Scan for the cell matching the given text and deliver its (X, Y) coordinate at center. 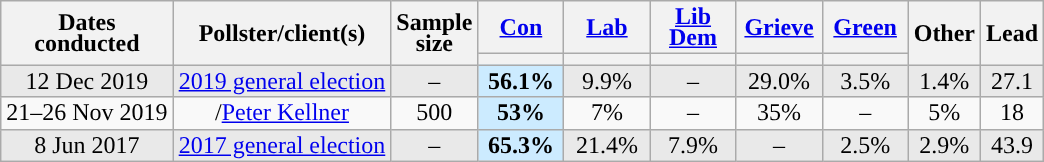
27.1 (1012, 81)
Green (865, 28)
7.9% (693, 145)
Lead (1012, 33)
Other (944, 33)
18 (1012, 113)
43.9 (1012, 145)
Pollster/client(s) (282, 33)
21.4% (607, 145)
2.5% (865, 145)
3.5% (865, 81)
Datesconducted (87, 33)
Samplesize (434, 33)
Lab (607, 28)
9.9% (607, 81)
35% (779, 113)
12 Dec 2019 (87, 81)
65.3% (521, 145)
29.0% (779, 81)
1.4% (944, 81)
500 (434, 113)
8 Jun 2017 (87, 145)
21–26 Nov 2019 (87, 113)
53% (521, 113)
7% (607, 113)
Grieve (779, 28)
2019 general election (282, 81)
Con (521, 28)
Lib Dem (693, 28)
2.9% (944, 145)
5% (944, 113)
/Peter Kellner (282, 113)
56.1% (521, 81)
2017 general election (282, 145)
